Pinpoint the cell where the given text exists, returning its [x, y] midpoint coordinate. 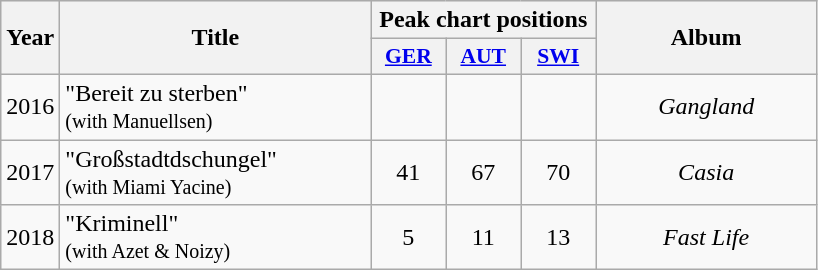
5 [408, 238]
Casia [706, 172]
Peak chart positions [484, 20]
AUT [484, 57]
Title [216, 38]
11 [484, 238]
"Kriminell" (with Azet & Noizy) [216, 238]
13 [558, 238]
Album [706, 38]
41 [408, 172]
2018 [30, 238]
2016 [30, 106]
Gangland [706, 106]
70 [558, 172]
SWI [558, 57]
"Großstadtdschungel" (with Miami Yacine) [216, 172]
67 [484, 172]
2017 [30, 172]
Year [30, 38]
GER [408, 57]
"Bereit zu sterben" (with Manuellsen) [216, 106]
Fast Life [706, 238]
